Identify which cell holds the provided text, then report its [X, Y] central coordinate. 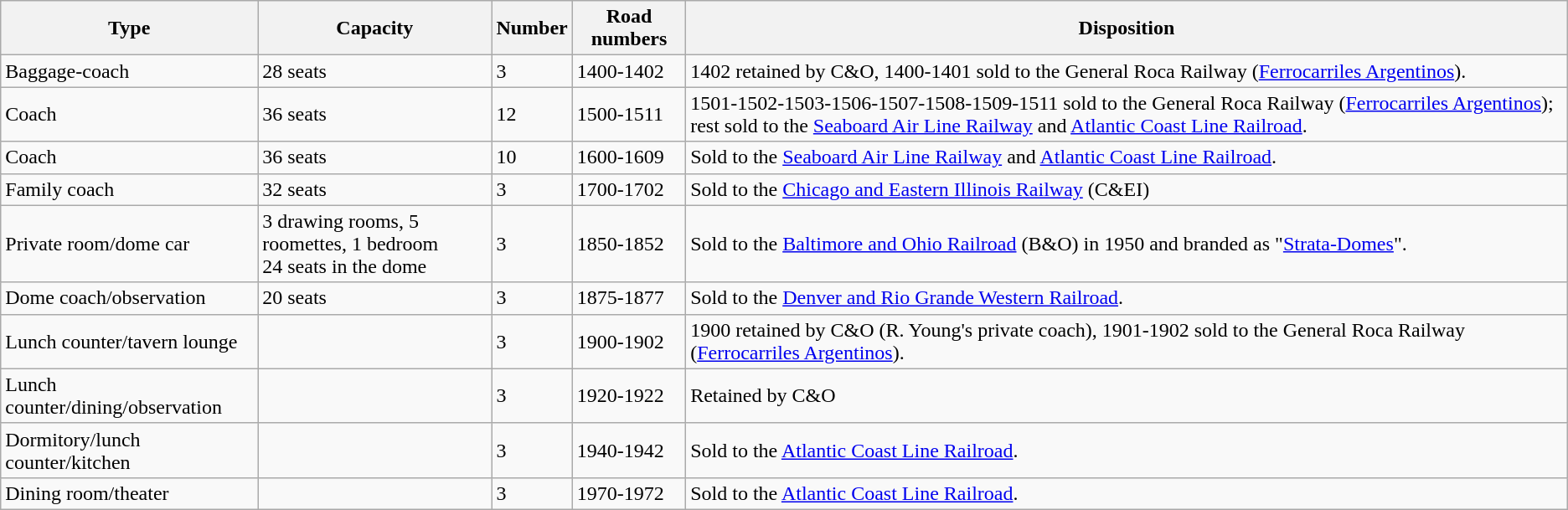
Baggage-coach [129, 71]
32 seats [375, 189]
Sold to the Seaboard Air Line Railway and Atlantic Coast Line Railroad. [1127, 157]
3 drawing rooms, 5 roomettes, 1 bedroom24 seats in the dome [375, 244]
Sold to the Denver and Rio Grande Western Railroad. [1127, 298]
12 [532, 114]
1500-1511 [628, 114]
Capacity [375, 28]
10 [532, 157]
Sold to the Baltimore and Ohio Railroad (B&O) in 1950 and branded as "Strata-Domes". [1127, 244]
1900 retained by C&O (R. Young's private coach), 1901-1902 sold to the General Roca Railway (Ferrocarriles Argentinos). [1127, 342]
20 seats [375, 298]
Dome coach/observation [129, 298]
Lunch counter/tavern lounge [129, 342]
Family coach [129, 189]
Retained by C&O [1127, 395]
1700-1702 [628, 189]
1400-1402 [628, 71]
1875-1877 [628, 298]
Number [532, 28]
Sold to the Chicago and Eastern Illinois Railway (C&EI) [1127, 189]
Type [129, 28]
1940-1942 [628, 451]
Dining room/theater [129, 493]
1600-1609 [628, 157]
1850-1852 [628, 244]
Dormitory/lunch counter/kitchen [129, 451]
1900-1902 [628, 342]
Road numbers [628, 28]
28 seats [375, 71]
1920-1922 [628, 395]
1970-1972 [628, 493]
Private room/dome car [129, 244]
Lunch counter/dining/observation [129, 395]
1402 retained by C&O, 1400-1401 sold to the General Roca Railway (Ferrocarriles Argentinos). [1127, 71]
Disposition [1127, 28]
